Return [x, y] of the center of cell containing provided text 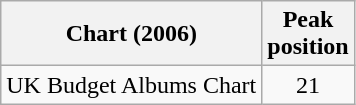
UK Budget Albums Chart [132, 85]
Peakposition [308, 34]
Chart (2006) [132, 34]
21 [308, 85]
